Pinpoint the cell where the given text exists, returning its [x, y] midpoint coordinate. 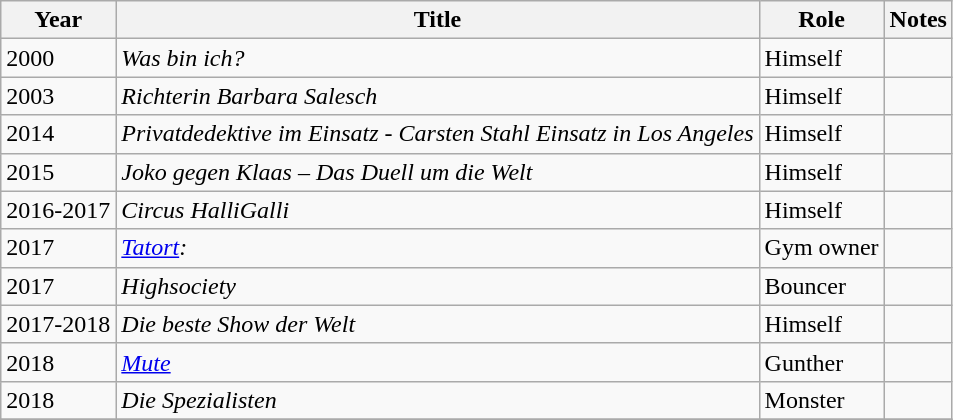
Richterin Barbara Salesch [438, 96]
Tatort: [438, 248]
Gunther [822, 362]
Role [822, 20]
2017-2018 [58, 324]
Circus HalliGalli [438, 210]
Was bin ich? [438, 58]
2016-2017 [58, 210]
Title [438, 20]
Year [58, 20]
Privatdedektive im Einsatz - Carsten Stahl Einsatz in Los Angeles [438, 134]
Highsociety [438, 286]
Joko gegen Klaas – Das Duell um die Welt [438, 172]
Mute [438, 362]
Gym owner [822, 248]
Monster [822, 400]
Die beste Show der Welt [438, 324]
Bouncer [822, 286]
2003 [58, 96]
Notes [918, 20]
Die Spezialisten [438, 400]
2000 [58, 58]
2014 [58, 134]
2015 [58, 172]
